Determine the (x, y) coordinate at the center of the cell enclosing the given text.  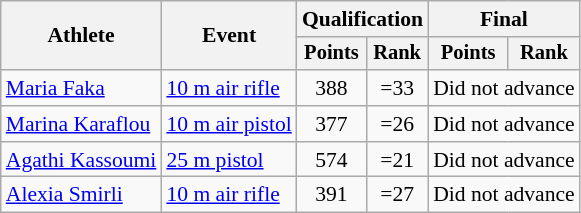
25 m pistol (228, 160)
391 (332, 195)
Alexia Smirli (82, 195)
=26 (397, 124)
Agathi Kassoumi (82, 160)
=33 (397, 88)
Event (228, 36)
377 (332, 124)
Maria Faka (82, 88)
Athlete (82, 36)
Marina Karaflou (82, 124)
Qualification (362, 19)
388 (332, 88)
10 m air pistol (228, 124)
574 (332, 160)
=21 (397, 160)
Final (504, 19)
=27 (397, 195)
